Output the (X, Y) coordinate of the center of the cell containing the given text.  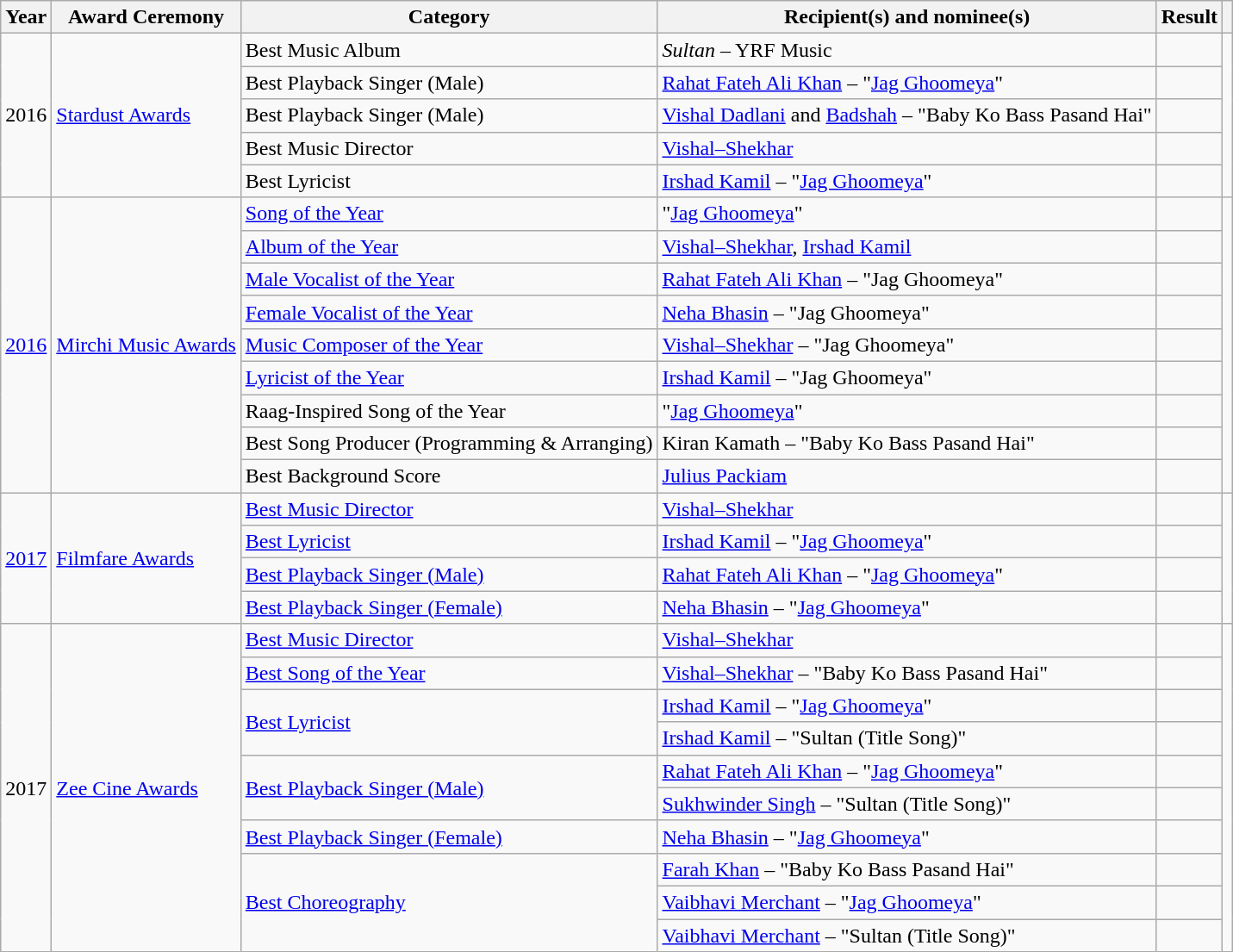
Year (26, 17)
Kiran Kamath – "Baby Ko Bass Pasand Hai" (906, 444)
Vishal–Shekhar – "Baby Ko Bass Pasand Hai" (906, 673)
Sukhwinder Singh – "Sultan (Title Song)" (906, 804)
Category (449, 17)
Sultan – YRF Music (906, 50)
Best Choreography (449, 902)
Zee Cine Awards (146, 787)
Vishal–Shekhar, Irshad Kamil (906, 246)
Vishal–Shekhar – "Jag Ghoomeya" (906, 345)
Album of the Year (449, 246)
Best Music Album (449, 50)
Best Background Score (449, 476)
Music Composer of the Year (449, 345)
Julius Packiam (906, 476)
Male Vocalist of the Year (449, 279)
Vishal Dadlani and Badshah – "Baby Ko Bass Pasand Hai" (906, 115)
Filmfare Awards (146, 558)
Female Vocalist of the Year (449, 312)
Best Song Producer (Programming & Arranging) (449, 444)
Award Ceremony (146, 17)
Best Song of the Year (449, 673)
Raag-Inspired Song of the Year (449, 411)
Mirchi Music Awards (146, 345)
Recipient(s) and nominee(s) (906, 17)
Stardust Awards (146, 115)
Vaibhavi Merchant – "Sultan (Title Song)" (906, 935)
Result (1189, 17)
Farah Khan – "Baby Ko Bass Pasand Hai" (906, 869)
Lyricist of the Year (449, 377)
Vaibhavi Merchant – "Jag Ghoomeya" (906, 902)
Irshad Kamil – "Sultan (Title Song)" (906, 738)
Song of the Year (449, 214)
